Return the (X, Y) coordinate for the center point of the cell that contains the specified text.  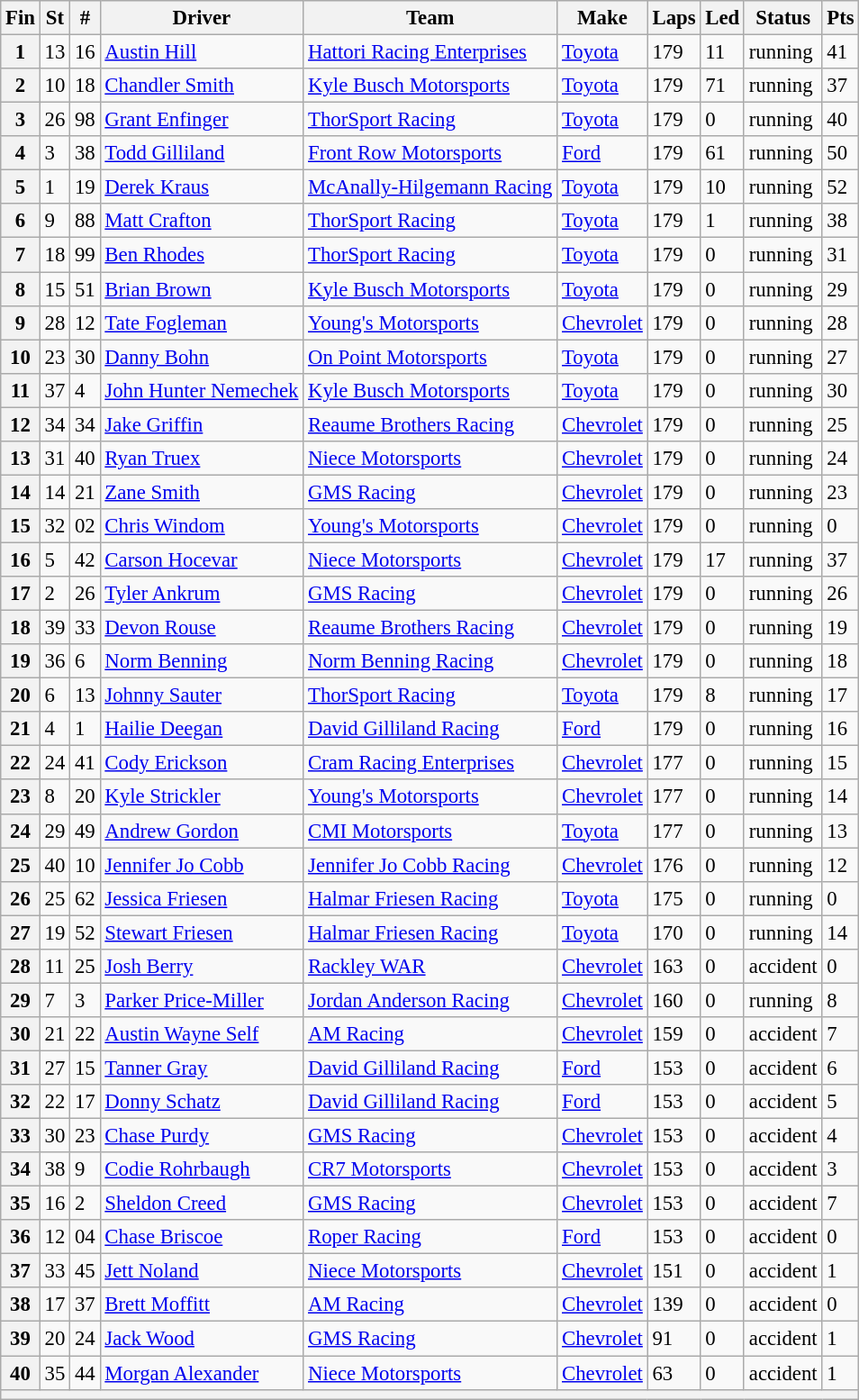
50 (841, 153)
Cody Erickson (202, 763)
Jennifer Jo Cobb (202, 865)
Fin (21, 18)
62 (85, 898)
CR7 Motorsports (430, 1169)
Austin Hill (202, 52)
Danny Bohn (202, 357)
45 (85, 1271)
88 (85, 221)
Stewart Friesen (202, 932)
Ben Rhodes (202, 255)
Johnny Sauter (202, 695)
Zane Smith (202, 492)
49 (85, 831)
Status (782, 18)
Grant Enfinger (202, 120)
02 (85, 526)
# (85, 18)
Donny Schatz (202, 1102)
Jessica Friesen (202, 898)
Team (430, 18)
163 (674, 967)
On Point Motorsports (430, 357)
Tyler Ankrum (202, 594)
Jake Griffin (202, 424)
44 (85, 1373)
Jordan Anderson Racing (430, 1000)
Hailie Deegan (202, 729)
159 (674, 1034)
Tanner Gray (202, 1068)
St (54, 18)
71 (722, 86)
Jett Noland (202, 1271)
Jack Wood (202, 1339)
Josh Berry (202, 967)
Brett Moffitt (202, 1305)
Derek Kraus (202, 187)
61 (722, 153)
Sheldon Creed (202, 1204)
98 (85, 120)
Todd Gilliland (202, 153)
Rackley WAR (430, 967)
Norm Benning Racing (430, 661)
Brian Brown (202, 289)
Chase Briscoe (202, 1237)
Chase Purdy (202, 1136)
Parker Price-Miller (202, 1000)
51 (85, 289)
151 (674, 1271)
Cram Racing Enterprises (430, 763)
176 (674, 865)
Jennifer Jo Cobb Racing (430, 865)
John Hunter Nemechek (202, 390)
91 (674, 1339)
99 (85, 255)
Kyle Strickler (202, 797)
Make (602, 18)
Carson Hocevar (202, 559)
Austin Wayne Self (202, 1034)
Devon Rouse (202, 628)
Driver (202, 18)
Roper Racing (430, 1237)
Norm Benning (202, 661)
Codie Rohrbaugh (202, 1169)
Matt Crafton (202, 221)
170 (674, 932)
175 (674, 898)
Laps (674, 18)
Chris Windom (202, 526)
Led (722, 18)
63 (674, 1373)
139 (674, 1305)
Morgan Alexander (202, 1373)
Tate Fogleman (202, 323)
Hattori Racing Enterprises (430, 52)
160 (674, 1000)
McAnally-Hilgemann Racing (430, 187)
42 (85, 559)
CMI Motorsports (430, 831)
04 (85, 1237)
Front Row Motorsports (430, 153)
Chandler Smith (202, 86)
Andrew Gordon (202, 831)
Pts (841, 18)
Ryan Truex (202, 459)
